Find where the given text appears and provide that cell's center as [X, Y] coordinate. 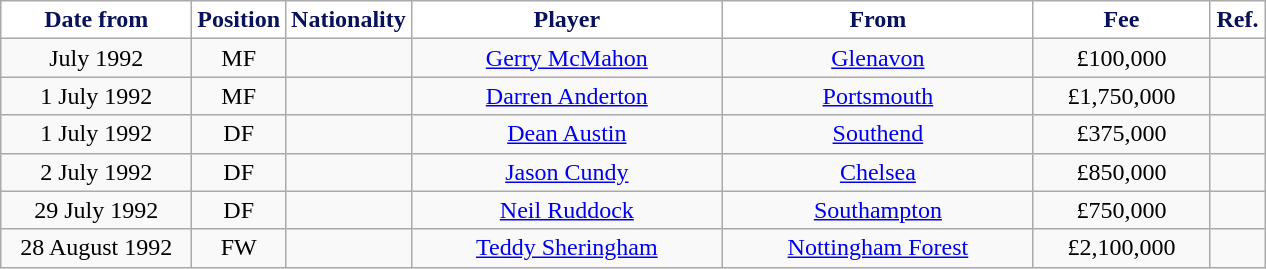
July 1992 [96, 58]
£100,000 [1121, 58]
Fee [1121, 20]
29 July 1992 [96, 210]
Nationality [349, 20]
£1,750,000 [1121, 96]
£375,000 [1121, 134]
FW [239, 248]
Jason Cundy [566, 172]
Player [566, 20]
Neil Ruddock [566, 210]
28 August 1992 [96, 248]
2 July 1992 [96, 172]
£750,000 [1121, 210]
Nottingham Forest [878, 248]
Teddy Sheringham [566, 248]
Glenavon [878, 58]
£850,000 [1121, 172]
Position [239, 20]
From [878, 20]
Portsmouth [878, 96]
Chelsea [878, 172]
Southampton [878, 210]
Southend [878, 134]
Dean Austin [566, 134]
Ref. [1237, 20]
Date from [96, 20]
£2,100,000 [1121, 248]
Gerry McMahon [566, 58]
Darren Anderton [566, 96]
